Return the (X, Y) coordinate for the center point of the cell that contains the specified text.  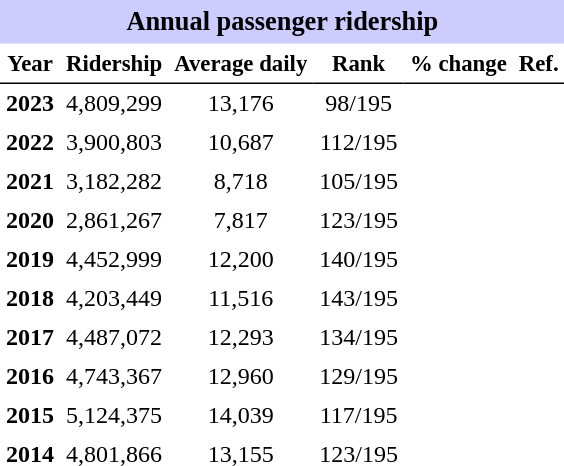
2016 (30, 376)
12,960 (240, 376)
2,861,267 (114, 220)
2020 (30, 220)
143/195 (358, 298)
2022 (30, 142)
2021 (30, 182)
2023 (30, 104)
Ridership (114, 64)
2019 (30, 260)
2015 (30, 416)
4,203,449 (114, 298)
3,182,282 (114, 182)
10,687 (240, 142)
2017 (30, 338)
134/195 (358, 338)
11,516 (240, 298)
14,039 (240, 416)
4,452,999 (114, 260)
98/195 (358, 104)
13,176 (240, 104)
7,817 (240, 220)
112/195 (358, 142)
Year (30, 64)
4,487,072 (114, 338)
5,124,375 (114, 416)
Average daily (240, 64)
4,809,299 (114, 104)
% change (458, 64)
140/195 (358, 260)
2018 (30, 298)
129/195 (358, 376)
Rank (358, 64)
3,900,803 (114, 142)
117/195 (358, 416)
4,743,367 (114, 376)
123/195 (358, 220)
12,293 (240, 338)
12,200 (240, 260)
105/195 (358, 182)
8,718 (240, 182)
